Output the [X, Y] coordinate of the center of the cell containing the given text.  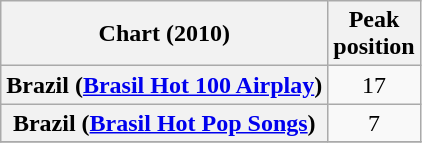
Peak position [374, 34]
Brazil (Brasil Hot Pop Songs) [164, 123]
Chart (2010) [164, 34]
7 [374, 123]
Brazil (Brasil Hot 100 Airplay) [164, 85]
17 [374, 85]
